Provide the (X, Y) coordinate of the cell's center where the given text is located.  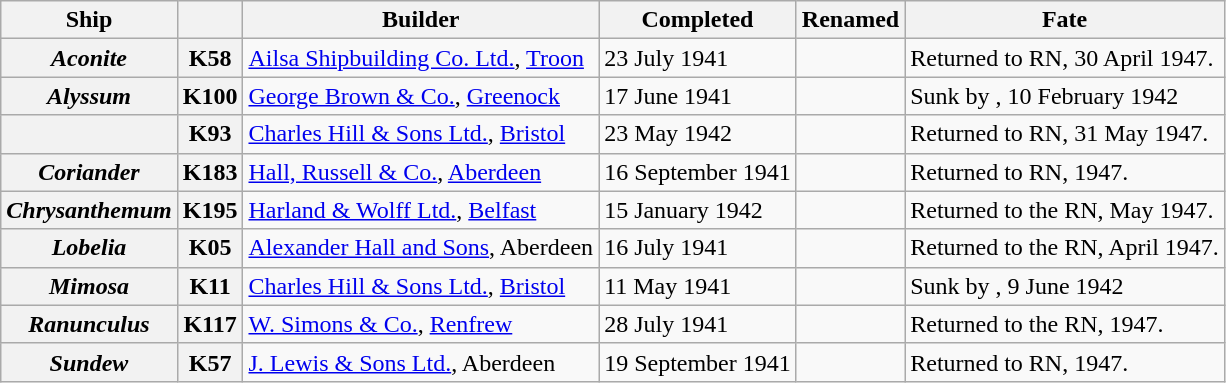
Returned to the RN, April 1947. (1065, 248)
Returned to the RN, May 1947. (1065, 210)
Builder (421, 20)
K100 (210, 96)
J. Lewis & Sons Ltd., Aberdeen (421, 362)
K11 (210, 286)
Fate (1065, 20)
Coriander (89, 172)
George Brown & Co., Greenock (421, 96)
K57 (210, 362)
16 September 1941 (698, 172)
Lobelia (89, 248)
19 September 1941 (698, 362)
17 June 1941 (698, 96)
K117 (210, 324)
Hall, Russell & Co., Aberdeen (421, 172)
Harland & Wolff Ltd., Belfast (421, 210)
Completed (698, 20)
Mimosa (89, 286)
Alyssum (89, 96)
K183 (210, 172)
Sundew (89, 362)
Sunk by , 10 February 1942 (1065, 96)
16 July 1941 (698, 248)
K58 (210, 58)
Returned to RN, 31 May 1947. (1065, 134)
23 July 1941 (698, 58)
Chrysanthemum (89, 210)
23 May 1942 (698, 134)
Returned to RN, 30 April 1947. (1065, 58)
K195 (210, 210)
28 July 1941 (698, 324)
W. Simons & Co., Renfrew (421, 324)
K05 (210, 248)
11 May 1941 (698, 286)
Ailsa Shipbuilding Co. Ltd., Troon (421, 58)
Ship (89, 20)
Aconite (89, 58)
Alexander Hall and Sons, Aberdeen (421, 248)
15 January 1942 (698, 210)
Sunk by , 9 June 1942 (1065, 286)
Ranunculus (89, 324)
K93 (210, 134)
Returned to the RN, 1947. (1065, 324)
Renamed (850, 20)
